Detect which cell encompasses the target text, then output its (x, y) center coordinate. 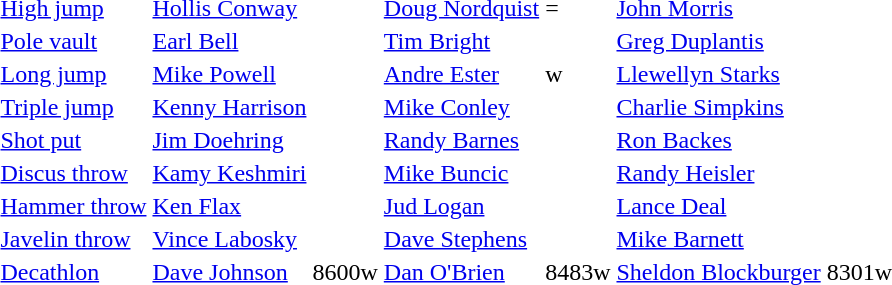
Ken Flax (230, 206)
Jim Doehring (230, 140)
Tim Bright (461, 41)
Andre Ester (461, 74)
Vince Labosky (230, 239)
Mike Conley (461, 107)
Llewellyn Starks (718, 74)
Earl Bell (230, 41)
Randy Heisler (718, 173)
Greg Duplantis (718, 41)
Jud Logan (461, 206)
Kenny Harrison (230, 107)
Mike Buncic (461, 173)
Charlie Simpkins (718, 107)
Mike Powell (230, 74)
Kamy Keshmiri (230, 173)
Mike Barnett (718, 239)
w (578, 74)
Ron Backes (718, 140)
Lance Deal (718, 206)
Randy Barnes (461, 140)
Dave Stephens (461, 239)
